Scan for the cell matching the given text and deliver its (X, Y) coordinate at center. 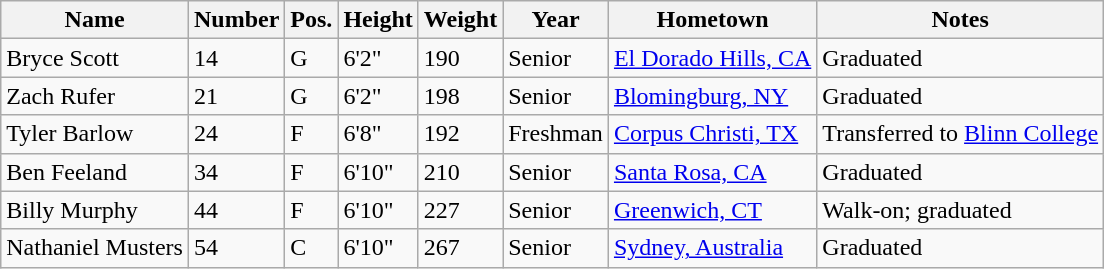
24 (236, 134)
El Dorado Hills, CA (712, 58)
Name (95, 20)
6'8" (378, 134)
54 (236, 248)
Height (378, 20)
Walk-on; graduated (960, 210)
Hometown (712, 20)
190 (460, 58)
210 (460, 172)
Ben Feeland (95, 172)
Year (556, 20)
Notes (960, 20)
Freshman (556, 134)
Bryce Scott (95, 58)
227 (460, 210)
Sydney, Australia (712, 248)
Corpus Christi, TX (712, 134)
Pos. (312, 20)
Number (236, 20)
192 (460, 134)
Greenwich, CT (712, 210)
Billy Murphy (95, 210)
Zach Rufer (95, 96)
34 (236, 172)
21 (236, 96)
267 (460, 248)
Weight (460, 20)
44 (236, 210)
Blomingburg, NY (712, 96)
C (312, 248)
Transferred to Blinn College (960, 134)
Tyler Barlow (95, 134)
Santa Rosa, CA (712, 172)
198 (460, 96)
14 (236, 58)
Nathaniel Musters (95, 248)
